Capture the cell that displays the provided text and extract its [X, Y] central coordinate. 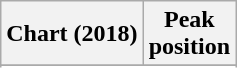
Peak position [189, 34]
Chart (2018) [72, 34]
